Locate the cell with the specified text and output its [X, Y] center coordinate. 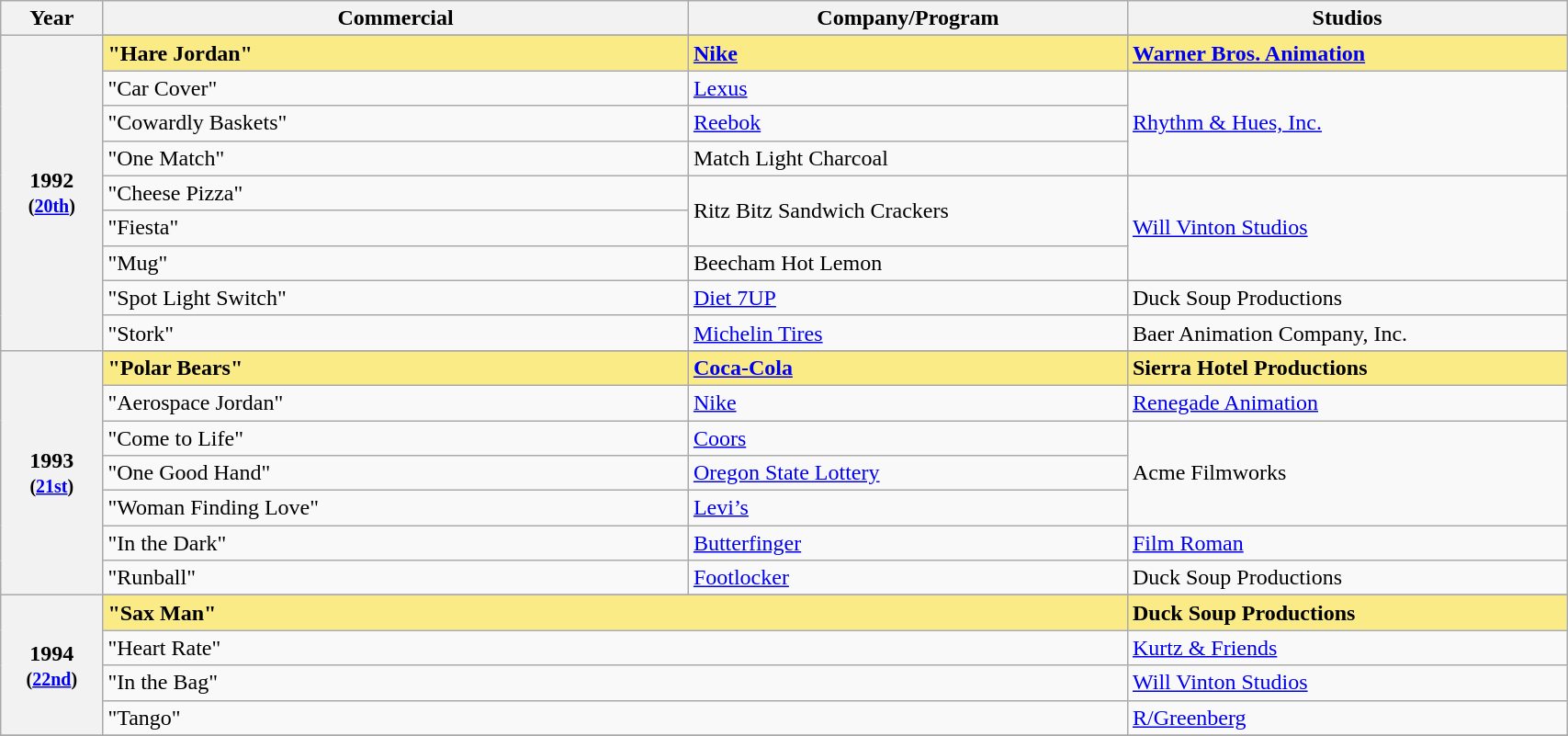
Diet 7UP [908, 298]
"Tango" [615, 718]
Match Light Charcoal [908, 158]
Film Roman [1347, 543]
"Sax Man" [615, 613]
"Runball" [396, 578]
"Hare Jordan" [396, 53]
"Come to Life" [396, 438]
"In the Bag" [615, 683]
"Spot Light Switch" [396, 298]
Rhythm & Hues, Inc. [1347, 123]
Ritz Bitz Sandwich Crackers [908, 210]
"Fiesta" [396, 228]
Studios [1347, 18]
"Mug" [396, 263]
Butterfinger [908, 543]
Coors [908, 438]
Commercial [396, 18]
"Aerospace Jordan" [396, 402]
Baer Animation Company, Inc. [1347, 333]
"Polar Bears" [396, 368]
"One Good Hand" [396, 473]
Renegade Animation [1347, 402]
1992 (20th) [51, 193]
Oregon State Lottery [908, 473]
"In the Dark" [396, 543]
Levi’s [908, 508]
Lexus [908, 88]
Acme Filmworks [1347, 473]
"One Match" [396, 158]
R/Greenberg [1347, 718]
Reebok [908, 123]
"Cheese Pizza" [396, 193]
Company/Program [908, 18]
"Heart Rate" [615, 648]
"Stork" [396, 333]
1994 (22nd) [51, 665]
Michelin Tires [908, 333]
"Cowardly Baskets" [396, 123]
Warner Bros. Animation [1347, 53]
"Car Cover" [396, 88]
1993 (21st) [51, 472]
Coca-Cola [908, 368]
"Woman Finding Love" [396, 508]
Sierra Hotel Productions [1347, 368]
Year [51, 18]
Footlocker [908, 578]
Kurtz & Friends [1347, 648]
Beecham Hot Lemon [908, 263]
